Provide the [x, y] coordinate of the cell's center where the given text is located.  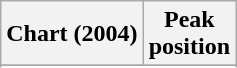
Peakposition [189, 34]
Chart (2004) [72, 34]
